Locate the cell with the specified text and output its [X, Y] center coordinate. 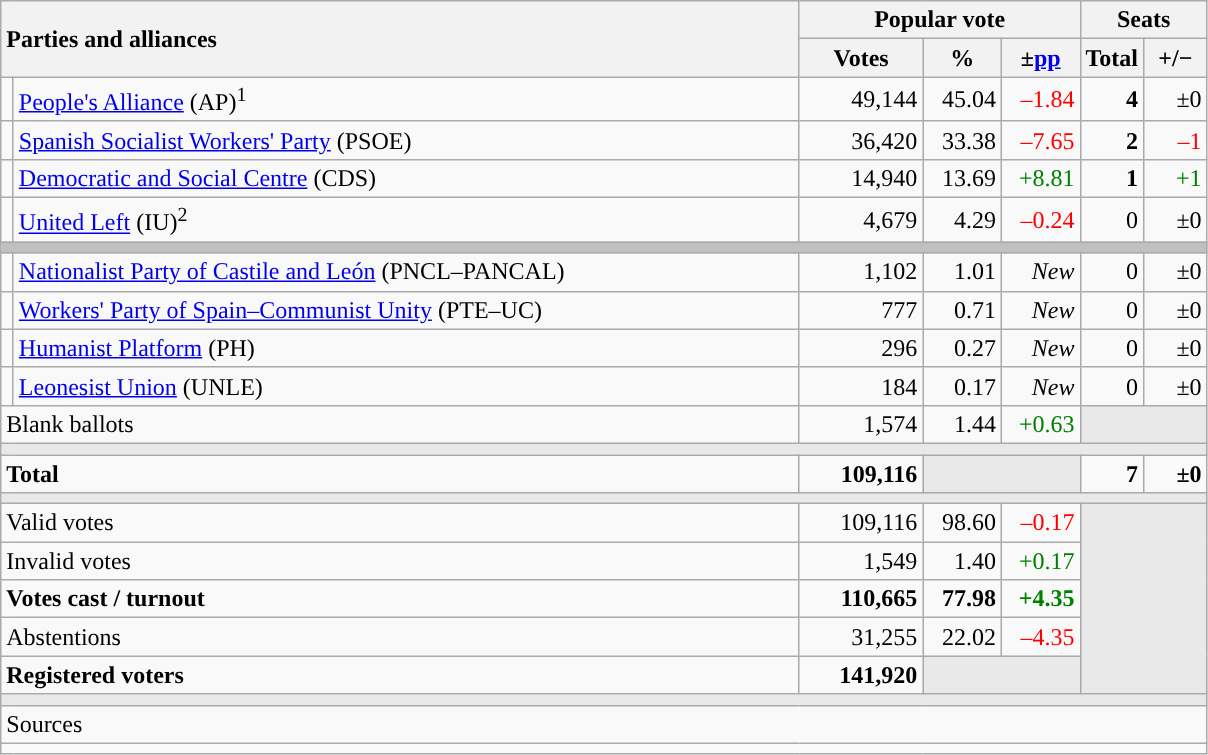
7 [1112, 474]
Votes cast / turnout [400, 599]
+/− [1176, 58]
–4.35 [1040, 637]
4.29 [962, 220]
1.40 [962, 561]
–7.65 [1040, 140]
296 [861, 348]
Democratic and Social Centre (CDS) [406, 178]
77.98 [962, 599]
% [962, 58]
Nationalist Party of Castile and León (PNCL–PANCAL) [406, 272]
45.04 [962, 100]
0.27 [962, 348]
–1 [1176, 140]
Popular vote [940, 20]
+8.81 [1040, 178]
184 [861, 386]
+0.17 [1040, 561]
1.44 [962, 424]
33.38 [962, 140]
Spanish Socialist Workers' Party (PSOE) [406, 140]
±pp [1040, 58]
49,144 [861, 100]
+4.35 [1040, 599]
Votes [861, 58]
4 [1112, 100]
1 [1112, 178]
0.71 [962, 310]
777 [861, 310]
People's Alliance (AP)1 [406, 100]
14,940 [861, 178]
31,255 [861, 637]
0.17 [962, 386]
1,549 [861, 561]
Sources [604, 724]
1,574 [861, 424]
36,420 [861, 140]
Abstentions [400, 637]
Leonesist Union (UNLE) [406, 386]
141,920 [861, 675]
–0.17 [1040, 523]
Registered voters [400, 675]
Valid votes [400, 523]
1.01 [962, 272]
98.60 [962, 523]
4,679 [861, 220]
Humanist Platform (PH) [406, 348]
Workers' Party of Spain–Communist Unity (PTE–UC) [406, 310]
+0.63 [1040, 424]
110,665 [861, 599]
Seats [1144, 20]
+1 [1176, 178]
13.69 [962, 178]
2 [1112, 140]
22.02 [962, 637]
1,102 [861, 272]
–0.24 [1040, 220]
Invalid votes [400, 561]
–1.84 [1040, 100]
United Left (IU)2 [406, 220]
Parties and alliances [400, 39]
Blank ballots [400, 424]
